Locate the cell with the specified text and output its [x, y] center coordinate. 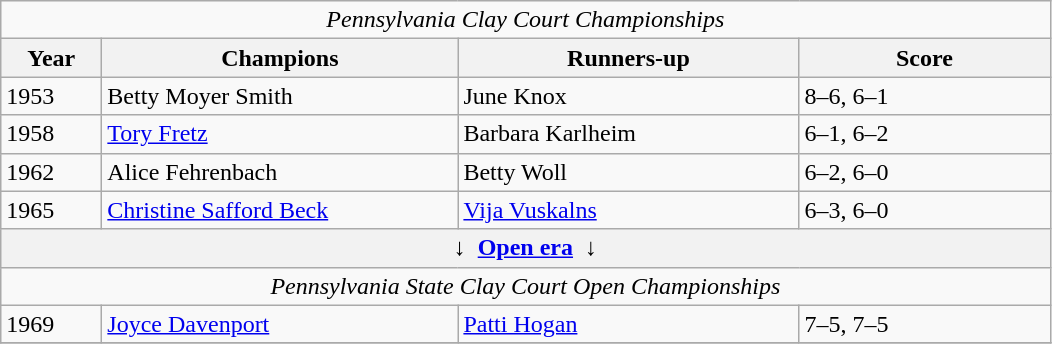
1953 [52, 96]
Runners-up [628, 58]
1965 [52, 210]
Barbara Karlheim [628, 134]
1962 [52, 172]
↓ Open era ↓ [526, 248]
1958 [52, 134]
Pennsylvania Clay Court Championships [526, 20]
Vija Vuskalns [628, 210]
Score [924, 58]
Year [52, 58]
Pennsylvania State Clay Court Open Championships [526, 286]
Tory Fretz [280, 134]
Betty Woll [628, 172]
Betty Moyer Smith [280, 96]
8–6, 6–1 [924, 96]
6–1, 6–2 [924, 134]
June Knox [628, 96]
Christine Safford Beck [280, 210]
Patti Hogan [628, 324]
7–5, 7–5 [924, 324]
6–2, 6–0 [924, 172]
Joyce Davenport [280, 324]
6–3, 6–0 [924, 210]
1969 [52, 324]
Alice Fehrenbach [280, 172]
Champions [280, 58]
